Return [X, Y] of the center of cell containing provided text 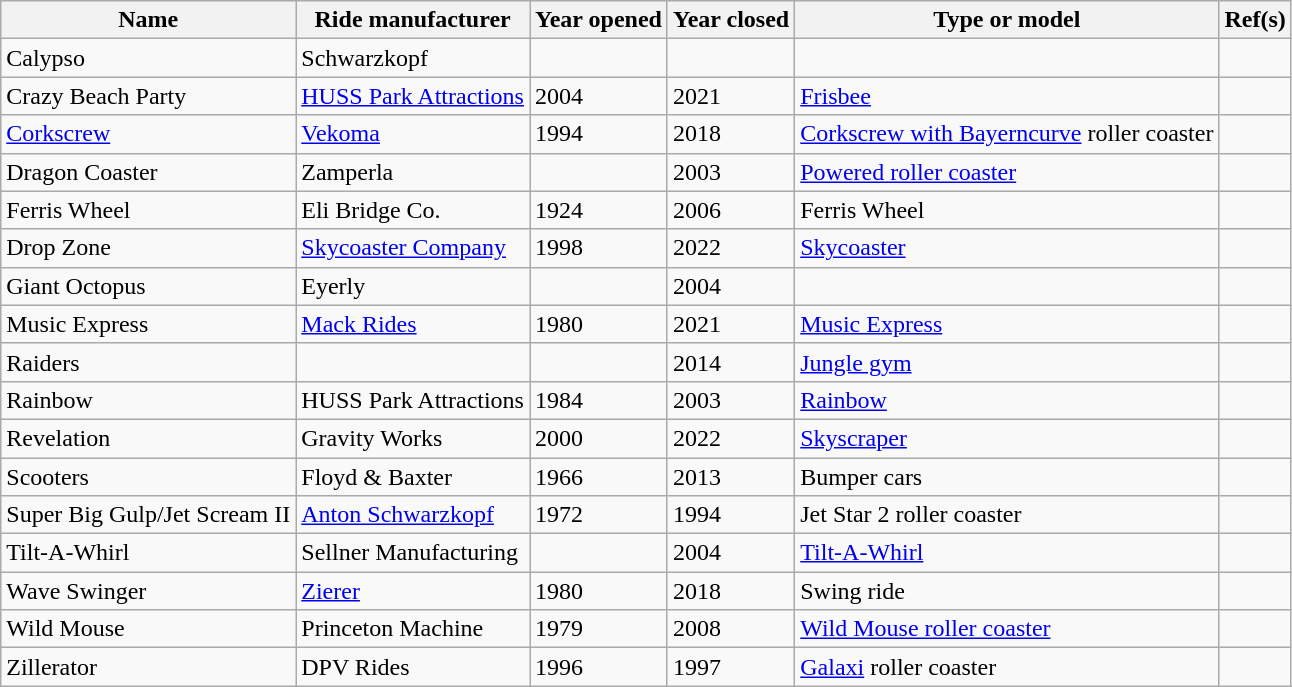
Raiders [148, 362]
1996 [599, 667]
Corkscrew [148, 134]
Type or model [1007, 20]
Bumper cars [1007, 477]
Year closed [730, 20]
Schwarzkopf [413, 58]
Sellner Manufacturing [413, 553]
1972 [599, 515]
Eyerly [413, 286]
Scooters [148, 477]
Mack Rides [413, 324]
2006 [730, 210]
1966 [599, 477]
1984 [599, 400]
2008 [730, 629]
1998 [599, 248]
Swing ride [1007, 591]
Jet Star 2 roller coaster [1007, 515]
Anton Schwarzkopf [413, 515]
1997 [730, 667]
Eli Bridge Co. [413, 210]
Wild Mouse roller coaster [1007, 629]
Galaxi roller coaster [1007, 667]
Name [148, 20]
2013 [730, 477]
Zierer [413, 591]
Giant Octopus [148, 286]
DPV Rides [413, 667]
Zillerator [148, 667]
1924 [599, 210]
Calypso [148, 58]
Jungle gym [1007, 362]
Dragon Coaster [148, 172]
2000 [599, 438]
Corkscrew with Bayerncurve roller coaster [1007, 134]
1979 [599, 629]
Gravity Works [413, 438]
Ride manufacturer [413, 20]
Ref(s) [1255, 20]
Revelation [148, 438]
Princeton Machine [413, 629]
Super Big Gulp/Jet Scream II [148, 515]
Wild Mouse [148, 629]
Crazy Beach Party [148, 96]
Powered roller coaster [1007, 172]
Zamperla [413, 172]
Vekoma [413, 134]
Floyd & Baxter [413, 477]
Skycoaster [1007, 248]
Skycoaster Company [413, 248]
Frisbee [1007, 96]
Year opened [599, 20]
2014 [730, 362]
Drop Zone [148, 248]
Skyscraper [1007, 438]
Wave Swinger [148, 591]
